Determine the [X, Y] coordinate at the center of the cell enclosing the given text.  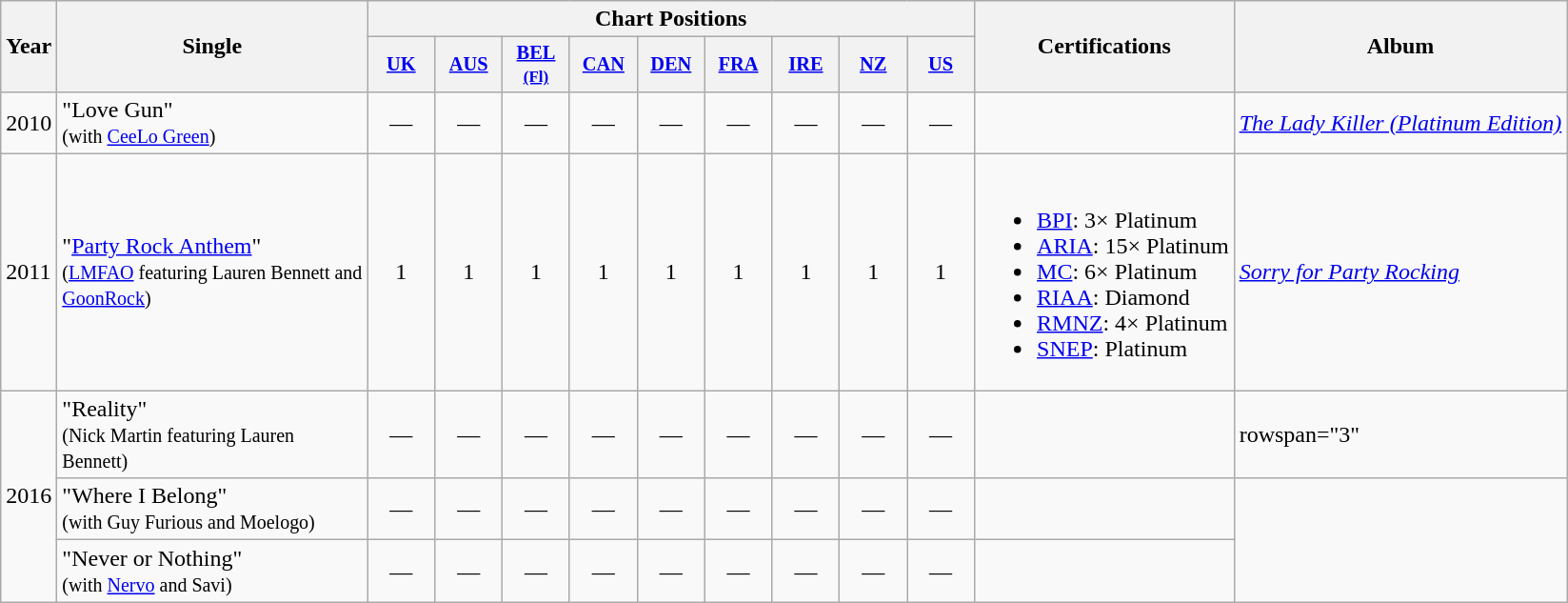
Single [212, 47]
FRA [739, 65]
Year [29, 47]
2016 [29, 496]
"Where I Belong"(with Guy Furious and Moelogo) [212, 509]
Certifications [1104, 47]
US [941, 65]
2010 [29, 122]
"Love Gun"(with CeeLo Green) [212, 122]
BEL (Fl) [537, 65]
CAN [604, 65]
Sorry for Party Rocking [1400, 272]
rowspan="3" [1400, 434]
Chart Positions [671, 19]
DEN [670, 65]
AUS [468, 65]
UK [402, 65]
Album [1400, 47]
The Lady Killer (Platinum Edition) [1400, 122]
"Never or Nothing"(with Nervo and Savi) [212, 572]
"Reality"(Nick Martin featuring Lauren Bennett) [212, 434]
"Party Rock Anthem"(LMFAO featuring Lauren Bennett and GoonRock) [212, 272]
2011 [29, 272]
IRE [805, 65]
BPI: 3× PlatinumARIA: 15× PlatinumMC: 6× PlatinumRIAA: DiamondRMNZ: 4× PlatinumSNEP: Platinum [1104, 272]
NZ [874, 65]
